Scan for the cell matching the given text and deliver its (x, y) coordinate at center. 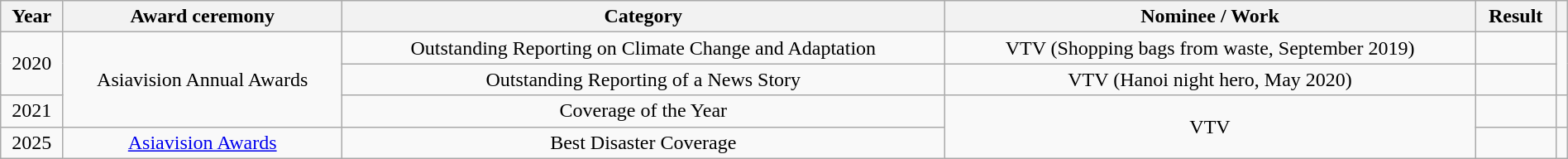
VTV (Shopping bags from waste, September 2019) (1210, 48)
Year (31, 17)
Category (643, 17)
Coverage of the Year (643, 111)
Award ceremony (203, 17)
Best Disaster Coverage (643, 142)
2020 (31, 64)
VTV (Hanoi night hero, May 2020) (1210, 79)
Outstanding Reporting of a News Story (643, 79)
2021 (31, 111)
VTV (1210, 127)
2025 (31, 142)
Outstanding Reporting on Climate Change and Adaptation (643, 48)
Asiavision Awards (203, 142)
Nominee / Work (1210, 17)
Result (1515, 17)
Asiavision Annual Awards (203, 79)
